Find where the given text appears and provide that cell's center as (X, Y) coordinate. 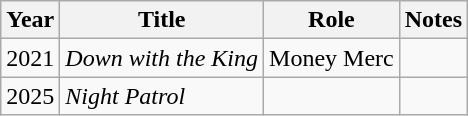
Title (162, 20)
Role (332, 20)
Year (30, 20)
Night Patrol (162, 96)
2021 (30, 58)
Down with the King (162, 58)
Notes (433, 20)
Money Merc (332, 58)
2025 (30, 96)
